Capture the cell that displays the provided text and extract its [X, Y] central coordinate. 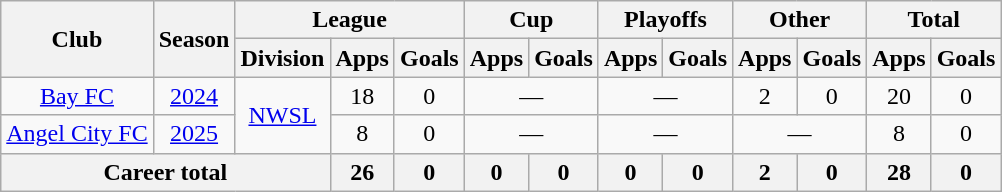
28 [899, 172]
26 [362, 172]
Playoffs [665, 20]
Season [194, 39]
Division [282, 58]
Club [77, 39]
League [350, 20]
18 [362, 96]
2025 [194, 134]
2024 [194, 96]
Angel City FC [77, 134]
Other [800, 20]
Career total [166, 172]
NWSL [282, 115]
20 [899, 96]
Total [934, 20]
Cup [531, 20]
Bay FC [77, 96]
